Provide the [X, Y] coordinate of the cell's center where the given text is located.  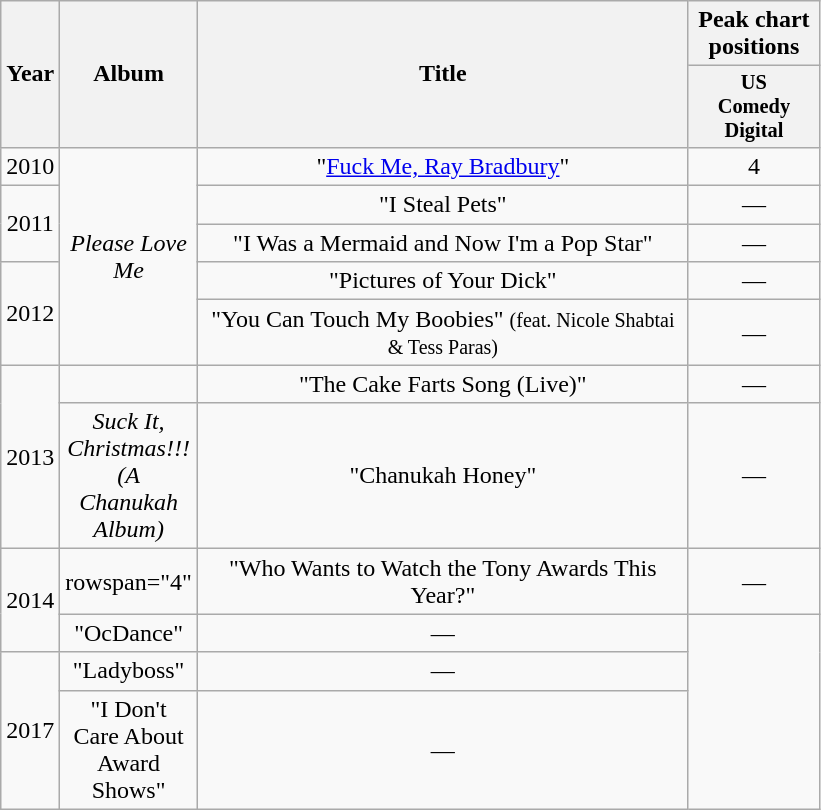
2010 [30, 166]
USComedyDigital [754, 107]
Year [30, 74]
2011 [30, 224]
Album [129, 74]
Title [442, 74]
"Ladyboss" [129, 671]
"Who Wants to Watch the Tony Awards This Year?" [442, 582]
"You Can Touch My Boobies" (feat. Nicole Shabtai & Tess Paras) [442, 332]
"OcDance" [129, 633]
"I Don't Care About Award Shows" [129, 750]
2014 [30, 600]
"Chanukah Honey" [442, 476]
2012 [30, 314]
"The Cake Farts Song (Live)" [442, 384]
Please Love Me [129, 256]
"I Steal Pets" [442, 205]
Peak chart positions [754, 34]
2013 [30, 457]
rowspan="4" [129, 582]
"Pictures of Your Dick" [442, 281]
"I Was a Mermaid and Now I'm a Pop Star" [442, 243]
4 [754, 166]
"Fuck Me, Ray Bradbury" [442, 166]
2017 [30, 730]
Suck It, Christmas!!! (A Chanukah Album) [129, 476]
